Pinpoint the cell where the given text exists, returning its (X, Y) midpoint coordinate. 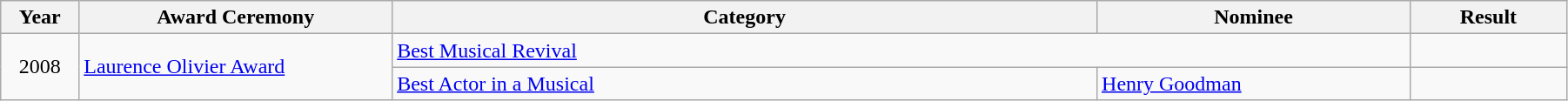
Laurence Olivier Award (236, 67)
Category (745, 17)
Result (1488, 17)
Nominee (1254, 17)
Award Ceremony (236, 17)
Year (40, 17)
2008 (40, 67)
Best Musical Revival (901, 50)
Best Actor in a Musical (745, 84)
Henry Goodman (1254, 84)
